Find where the given text appears and provide that cell's center as [X, Y] coordinate. 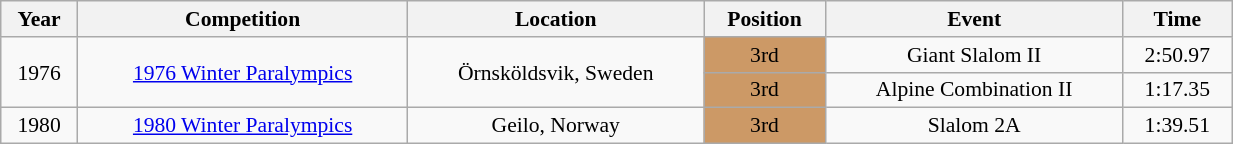
Örnsköldsvik, Sweden [556, 72]
1976 [40, 72]
Position [765, 19]
1:39.51 [1178, 126]
Geilo, Norway [556, 126]
Slalom 2A [974, 126]
Location [556, 19]
Giant Slalom II [974, 55]
Alpine Combination II [974, 90]
1980 [40, 126]
Competition [242, 19]
Year [40, 19]
1:17.35 [1178, 90]
Time [1178, 19]
1980 Winter Paralympics [242, 126]
1976 Winter Paralympics [242, 72]
Event [974, 19]
2:50.97 [1178, 55]
